Detect which cell encompasses the target text, then output its (X, Y) center coordinate. 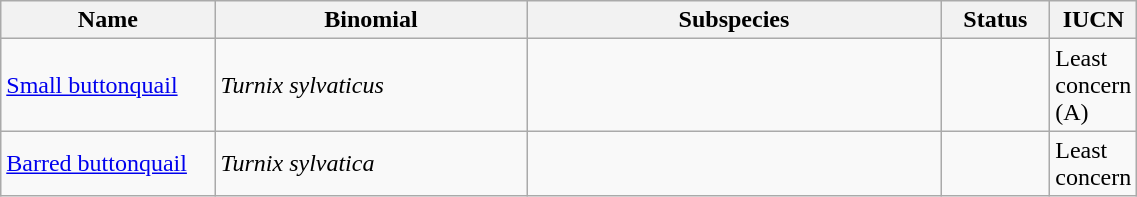
Turnix sylvaticus (371, 85)
Turnix sylvatica (371, 164)
Least concern(A) (1094, 85)
Subspecies (734, 20)
Name (108, 20)
Binomial (371, 20)
Least concern (1094, 164)
Small buttonquail (108, 85)
IUCN (1094, 20)
Status (996, 20)
Barred buttonquail (108, 164)
